Return the (X, Y) coordinate for the center point of the cell that contains the specified text.  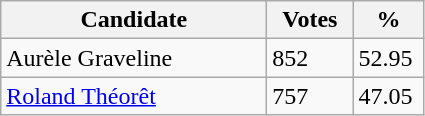
47.05 (388, 96)
Roland Théorêt (134, 96)
852 (310, 58)
Aurèle Graveline (134, 58)
% (388, 20)
Candidate (134, 20)
Votes (310, 20)
52.95 (388, 58)
757 (310, 96)
